Pinpoint the cell where the given text exists, returning its (X, Y) midpoint coordinate. 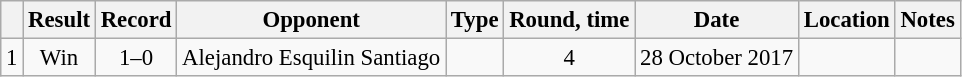
Opponent (312, 20)
Date (717, 20)
Alejandro Esquilin Santiago (312, 58)
Round, time (570, 20)
Result (60, 20)
Type (475, 20)
1–0 (136, 58)
28 October 2017 (717, 58)
Location (846, 20)
Record (136, 20)
Notes (928, 20)
Win (60, 58)
4 (570, 58)
1 (12, 58)
